From the cell containing the given text, extract its center point as (X, Y) coordinate. 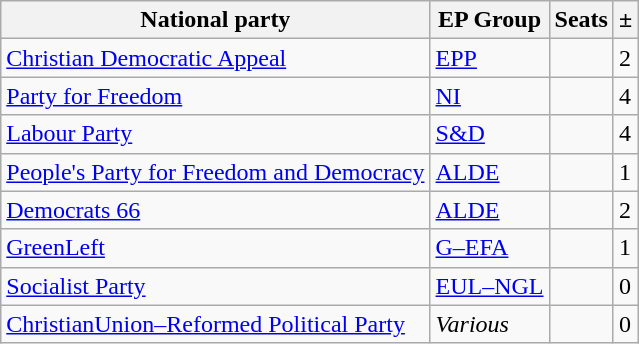
Socialist Party (216, 286)
S&D (490, 134)
National party (216, 20)
ChristianUnion–Reformed Political Party (216, 324)
G–EFA (490, 248)
Various (490, 324)
Seats (581, 20)
GreenLeft (216, 248)
EPP (490, 58)
EUL–NGL (490, 286)
Democrats 66 (216, 210)
Party for Freedom (216, 96)
± (625, 20)
NI (490, 96)
Christian Democratic Appeal (216, 58)
Labour Party (216, 134)
EP Group (490, 20)
People's Party for Freedom and Democracy (216, 172)
